Output the (x, y) coordinate of the center of the cell containing the given text.  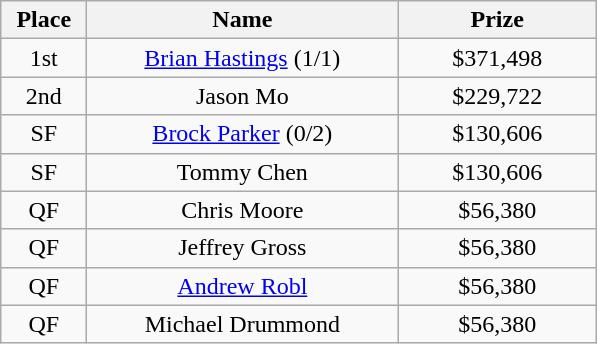
Brian Hastings (1/1) (242, 58)
Jeffrey Gross (242, 248)
$371,498 (498, 58)
Name (242, 20)
2nd (44, 96)
Jason Mo (242, 96)
Brock Parker (0/2) (242, 134)
Michael Drummond (242, 324)
Place (44, 20)
Andrew Robl (242, 286)
Tommy Chen (242, 172)
Chris Moore (242, 210)
1st (44, 58)
Prize (498, 20)
$229,722 (498, 96)
